From the cell containing the given text, extract its center point as (X, Y) coordinate. 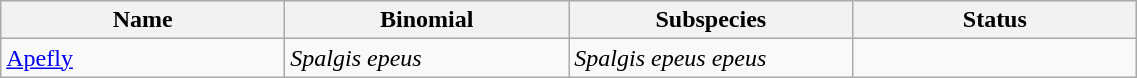
Subspecies (711, 20)
Status (995, 20)
Binomial (427, 20)
Spalgis epeus epeus (711, 58)
Apefly (143, 58)
Spalgis epeus (427, 58)
Name (143, 20)
